Capture the cell that displays the provided text and extract its (x, y) central coordinate. 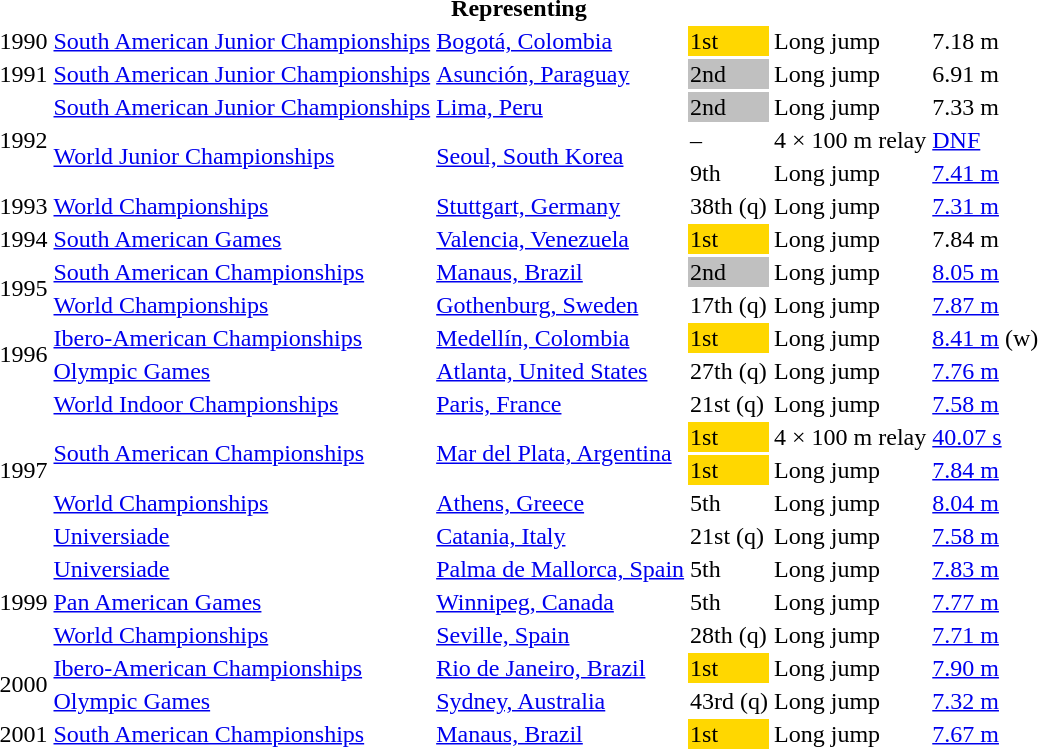
17th (q) (730, 305)
Rio de Janeiro, Brazil (560, 668)
World Indoor Championships (242, 404)
28th (q) (730, 635)
Athens, Greece (560, 503)
Bogotá, Colombia (560, 41)
Seville, Spain (560, 635)
Stuttgart, Germany (560, 206)
Catania, Italy (560, 536)
Gothenburg, Sweden (560, 305)
Paris, France (560, 404)
Medellín, Colombia (560, 338)
– (730, 140)
43rd (q) (730, 701)
Sydney, Australia (560, 701)
World Junior Championships (242, 156)
Valencia, Venezuela (560, 239)
Palma de Mallorca, Spain (560, 569)
38th (q) (730, 206)
Pan American Games (242, 602)
27th (q) (730, 371)
Asunción, Paraguay (560, 74)
Atlanta, United States (560, 371)
Seoul, South Korea (560, 156)
9th (730, 173)
Lima, Peru (560, 107)
Winnipeg, Canada (560, 602)
Mar del Plata, Argentina (560, 454)
South American Games (242, 239)
